For the text-containing cell, return its midpoint in [x, y] coordinate format. 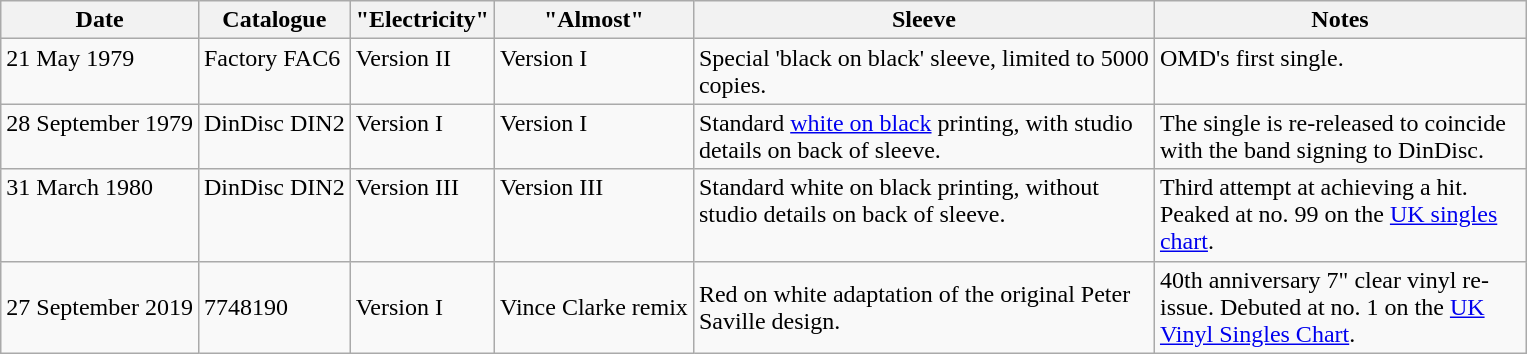
40th anniversary 7" clear vinyl re-issue. Debuted at no. 1 on the UK Vinyl Singles Chart. [1340, 307]
OMD's first single. [1340, 72]
"Electricity" [422, 20]
31 March 1980 [100, 215]
Third attempt at achieving a hit. Peaked at no. 99 on the UK singles chart. [1340, 215]
Version II [422, 72]
Date [100, 20]
27 September 2019 [100, 307]
Factory FAC6 [274, 72]
Sleeve [924, 20]
Red on white adaptation of the original Peter Saville design. [924, 307]
Notes [1340, 20]
Standard white on black printing, without studio details on back of sleeve. [924, 215]
28 September 1979 [100, 136]
Special 'black on black' sleeve, limited to 5000 copies. [924, 72]
7748190 [274, 307]
The single is re-released to coincide with the band signing to DinDisc. [1340, 136]
21 May 1979 [100, 72]
"Almost" [594, 20]
Vince Clarke remix [594, 307]
Standard white on black printing, with studio details on back of sleeve. [924, 136]
Catalogue [274, 20]
